Determine the (x, y) coordinate at the center of the cell enclosing the given text.  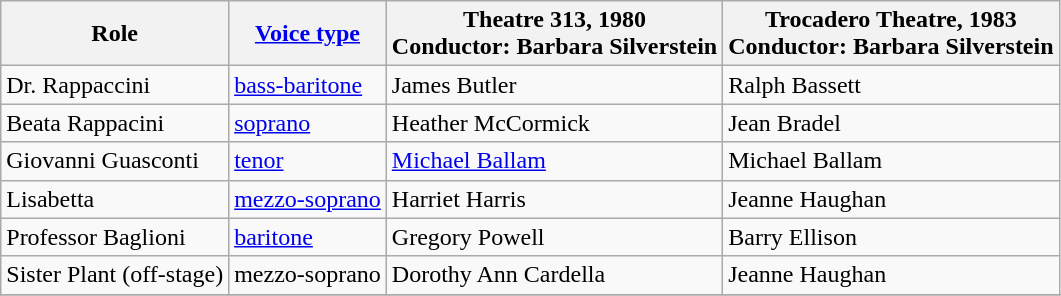
Barry Ellison (891, 237)
Trocadero Theatre, 1983Conductor: Barbara Silverstein (891, 34)
bass-baritone (308, 85)
baritone (308, 237)
soprano (308, 123)
Dorothy Ann Cardella (554, 275)
Role (115, 34)
Voice type (308, 34)
Heather McCormick (554, 123)
Jean Bradel (891, 123)
Harriet Harris (554, 199)
Ralph Bassett (891, 85)
Dr. Rappaccini (115, 85)
Sister Plant (off-stage) (115, 275)
Gregory Powell (554, 237)
Professor Baglioni (115, 237)
tenor (308, 161)
Theatre 313, 1980Conductor: Barbara Silverstein (554, 34)
James Butler (554, 85)
Beata Rappacini (115, 123)
Giovanni Guasconti (115, 161)
Lisabetta (115, 199)
